Determine the [X, Y] coordinate at the center of the cell enclosing the given text.  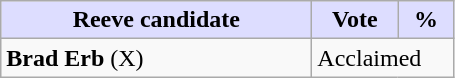
Vote [355, 20]
Brad Erb (X) [156, 58]
Acclaimed [383, 58]
Reeve candidate [156, 20]
% [426, 20]
